Scan for the cell matching the given text and deliver its [x, y] coordinate at center. 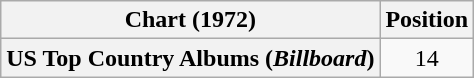
Position [427, 20]
US Top Country Albums (Billboard) [190, 58]
Chart (1972) [190, 20]
14 [427, 58]
